Detect which cell encompasses the target text, then output its (x, y) center coordinate. 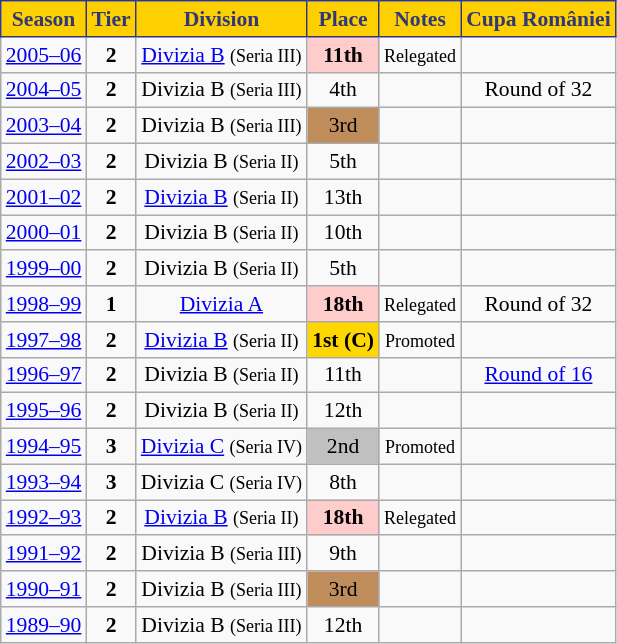
Round of 16 (538, 375)
2001–02 (44, 197)
1999–00 (44, 269)
2000–01 (44, 233)
2004–05 (44, 90)
1998–99 (44, 304)
Division (222, 19)
2003–04 (44, 126)
1991–92 (44, 554)
2nd (343, 447)
Season (44, 19)
Notes (420, 19)
Tier (110, 19)
13th (343, 197)
1995–96 (44, 411)
Divizia A (222, 304)
2002–03 (44, 162)
Cupa României (538, 19)
1989–90 (44, 625)
1993–94 (44, 482)
4th (343, 90)
8th (343, 482)
Place (343, 19)
1 (110, 304)
1990–91 (44, 589)
2005–06 (44, 55)
1st (C) (343, 340)
9th (343, 554)
1992–93 (44, 518)
1994–95 (44, 447)
10th (343, 233)
1997–98 (44, 340)
1996–97 (44, 375)
